Find where the given text appears and provide that cell's center as [X, Y] coordinate. 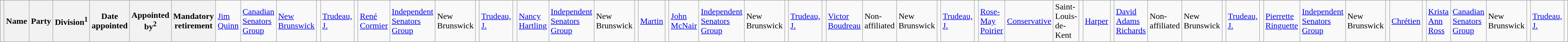
Victor Boudreau [844, 21]
John McNair [684, 21]
René Cormier [374, 21]
Rose-May Poirier [991, 21]
Harper [1096, 21]
Krista Ann Ross [1438, 21]
Mandatory retirement [193, 21]
Party [41, 21]
Appointed by2 [151, 21]
Conservative [1029, 21]
Jim Quinn [228, 21]
Division1 [71, 21]
Nancy Hartling [533, 21]
David Adams Richards [1131, 21]
Name [17, 21]
Pierrette Ringuette [1282, 21]
Chrétien [1406, 21]
Martin [651, 21]
Date appointed [110, 21]
Saint-Louis-de-Kent [1066, 21]
